Pinpoint the cell where the given text exists, returning its (X, Y) midpoint coordinate. 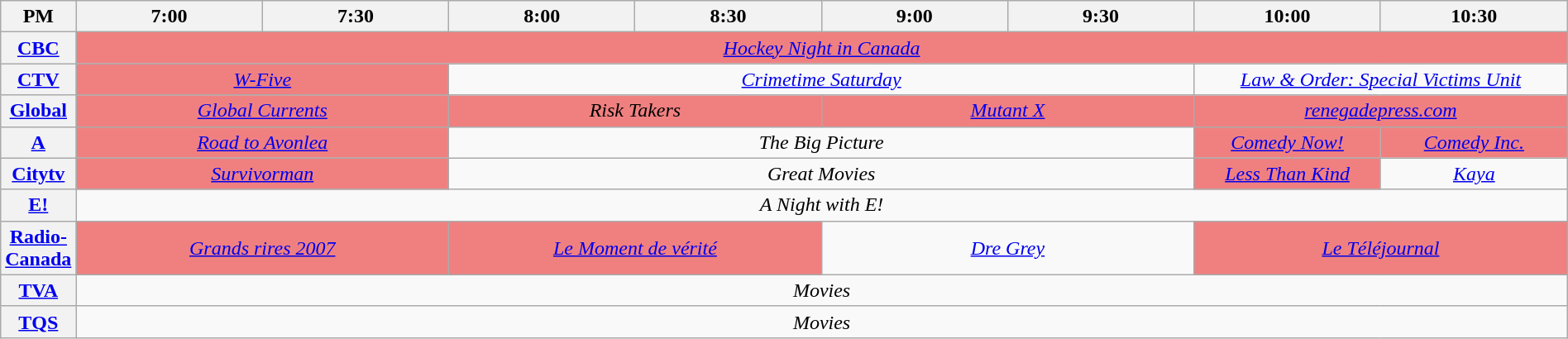
Le Moment de vérité (635, 248)
Survivorman (263, 174)
Mutant X (1007, 111)
TVA (38, 290)
CTV (38, 79)
8:30 (728, 17)
Less Than Kind (1288, 174)
Le Téléjournal (1381, 248)
8:00 (543, 17)
Crimetime Saturday (822, 79)
9:00 (915, 17)
9:30 (1100, 17)
7:30 (356, 17)
TQS (38, 322)
The Big Picture (822, 142)
W-Five (263, 79)
A Night with E! (822, 205)
Risk Takers (635, 111)
Great Movies (822, 174)
10:30 (1474, 17)
Grands rires 2007 (263, 248)
Radio-Canada (38, 248)
Road to Avonlea (263, 142)
Law & Order: Special Victims Unit (1381, 79)
10:00 (1288, 17)
Citytv (38, 174)
Global Currents (263, 111)
Dre Grey (1007, 248)
Hockey Night in Canada (822, 48)
Kaya (1474, 174)
Comedy Now! (1288, 142)
Comedy Inc. (1474, 142)
E! (38, 205)
7:00 (169, 17)
Global (38, 111)
renegadepress.com (1381, 111)
CBC (38, 48)
PM (38, 17)
A (38, 142)
